From the cell containing the given text, extract its center point as [X, Y] coordinate. 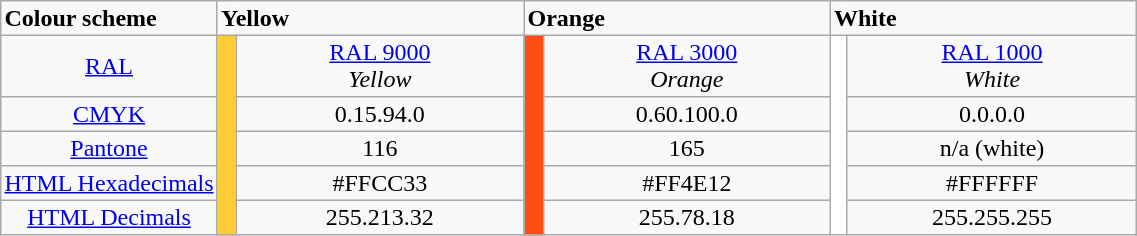
255.78.18 [686, 217]
CMYK [110, 114]
255.255.255 [992, 217]
0.60.100.0 [686, 114]
n/a (white) [992, 148]
RAL [110, 66]
RAL 9000Yellow [380, 66]
HTML Decimals [110, 217]
#FFFFFF [992, 183]
White [984, 18]
0.0.0.0 [992, 114]
165 [686, 148]
0.15.94.0 [380, 114]
#FFCC33 [380, 183]
Yellow [370, 18]
RAL 3000Orange [686, 66]
Orange [677, 18]
116 [380, 148]
HTML Hexadecimals [110, 183]
#FF4E12 [686, 183]
Colour scheme [110, 18]
255.213.32 [380, 217]
RAL 1000White [992, 66]
Pantone [110, 148]
